Output the (x, y) coordinate of the center of the cell containing the given text.  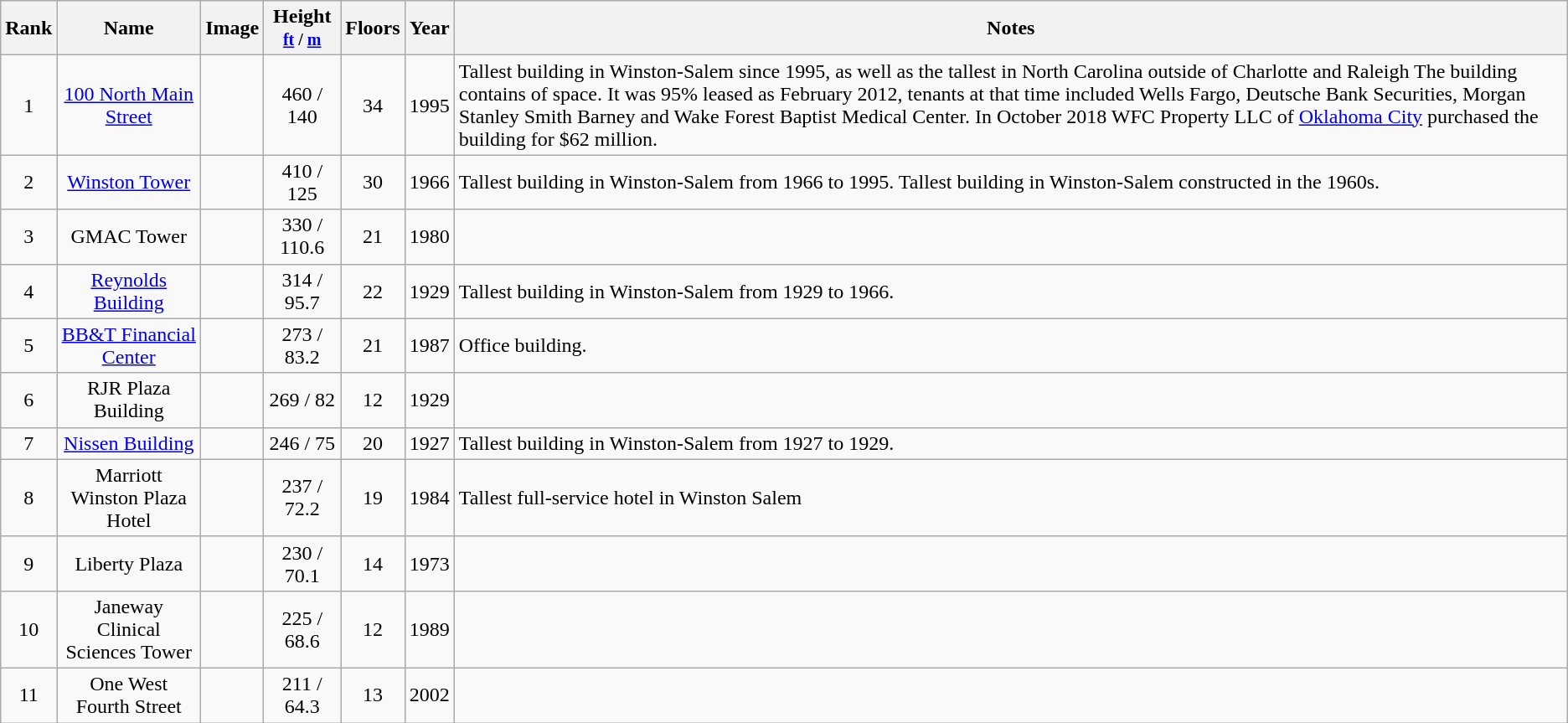
8 (28, 498)
11 (28, 695)
Winston Tower (129, 183)
1966 (429, 183)
14 (373, 563)
410 / 125 (302, 183)
6 (28, 400)
237 / 72.2 (302, 498)
One West Fourth Street (129, 695)
22 (373, 292)
30 (373, 183)
330 / 110.6 (302, 236)
Year (429, 28)
Rank (28, 28)
4 (28, 292)
9 (28, 563)
314 / 95.7 (302, 292)
Tallest building in Winston-Salem from 1966 to 1995. Tallest building in Winston-Salem constructed in the 1960s. (1010, 183)
269 / 82 (302, 400)
3 (28, 236)
1984 (429, 498)
1973 (429, 563)
Tallest building in Winston-Salem from 1929 to 1966. (1010, 292)
100 North Main Street (129, 106)
Reynolds Building (129, 292)
273 / 83.2 (302, 345)
211 / 64.3 (302, 695)
Marriott Winston Plaza Hotel (129, 498)
19 (373, 498)
34 (373, 106)
1980 (429, 236)
1927 (429, 443)
7 (28, 443)
1987 (429, 345)
2002 (429, 695)
5 (28, 345)
RJR Plaza Building (129, 400)
Tallest full-service hotel in Winston Salem (1010, 498)
Tallest building in Winston-Salem from 1927 to 1929. (1010, 443)
2 (28, 183)
246 / 75 (302, 443)
BB&T Financial Center (129, 345)
13 (373, 695)
Nissen Building (129, 443)
460 / 140 (302, 106)
Janeway Clinical Sciences Tower (129, 629)
Image (233, 28)
1 (28, 106)
Name (129, 28)
Office building. (1010, 345)
Heightft / m (302, 28)
1995 (429, 106)
20 (373, 443)
10 (28, 629)
230 / 70.1 (302, 563)
225 / 68.6 (302, 629)
Liberty Plaza (129, 563)
Notes (1010, 28)
1989 (429, 629)
Floors (373, 28)
GMAC Tower (129, 236)
